Capture the cell that displays the provided text and extract its (x, y) central coordinate. 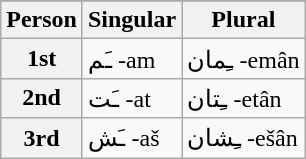
Singular (132, 20)
2nd (42, 98)
ـَم -am (132, 59)
ـِمان -emân (244, 59)
1st (42, 59)
3rd (42, 138)
ـَش -aš (132, 138)
ـِشان -ešân (244, 138)
Person (42, 20)
ـِتان -etân (244, 98)
Plural (244, 20)
ـَت -at (132, 98)
